Provide the [x, y] coordinate of the cell's center where the given text is located.  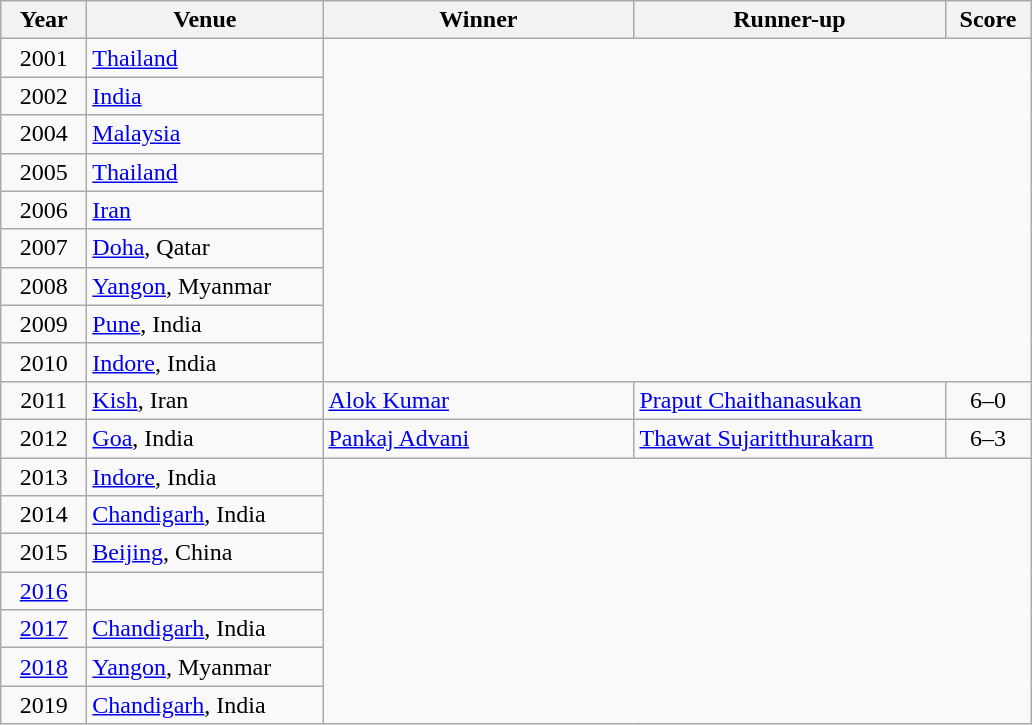
Goa, India [205, 438]
India [205, 96]
2002 [44, 96]
Venue [205, 20]
2011 [44, 400]
2009 [44, 324]
Iran [205, 210]
2010 [44, 362]
2001 [44, 58]
2004 [44, 134]
2007 [44, 248]
2019 [44, 705]
Doha, Qatar [205, 248]
6–3 [988, 438]
2008 [44, 286]
Runner-up [790, 20]
2015 [44, 553]
2012 [44, 438]
6–0 [988, 400]
2018 [44, 667]
Praput Chaithanasukan [790, 400]
Pune, India [205, 324]
Year [44, 20]
2013 [44, 477]
2006 [44, 210]
2016 [44, 591]
2005 [44, 172]
2017 [44, 629]
Alok Kumar [478, 400]
2014 [44, 515]
Winner [478, 20]
Thawat Sujaritthurakarn [790, 438]
Kish, Iran [205, 400]
Pankaj Advani [478, 438]
Beijing, China [205, 553]
Score [988, 20]
Malaysia [205, 134]
